Return the (x, y) coordinate for the center point of the cell that contains the specified text.  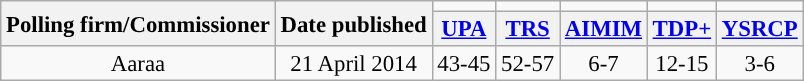
52-57 (528, 64)
6-7 (604, 64)
Date published (354, 24)
AIMIM (604, 30)
3-6 (760, 64)
21 April 2014 (354, 64)
Polling firm/Commissioner (138, 24)
12-15 (682, 64)
TRS (528, 30)
UPA (464, 30)
YSRCP (760, 30)
TDP+ (682, 30)
Aaraa (138, 64)
43-45 (464, 64)
